Output the (X, Y) coordinate of the center of the cell containing the given text.  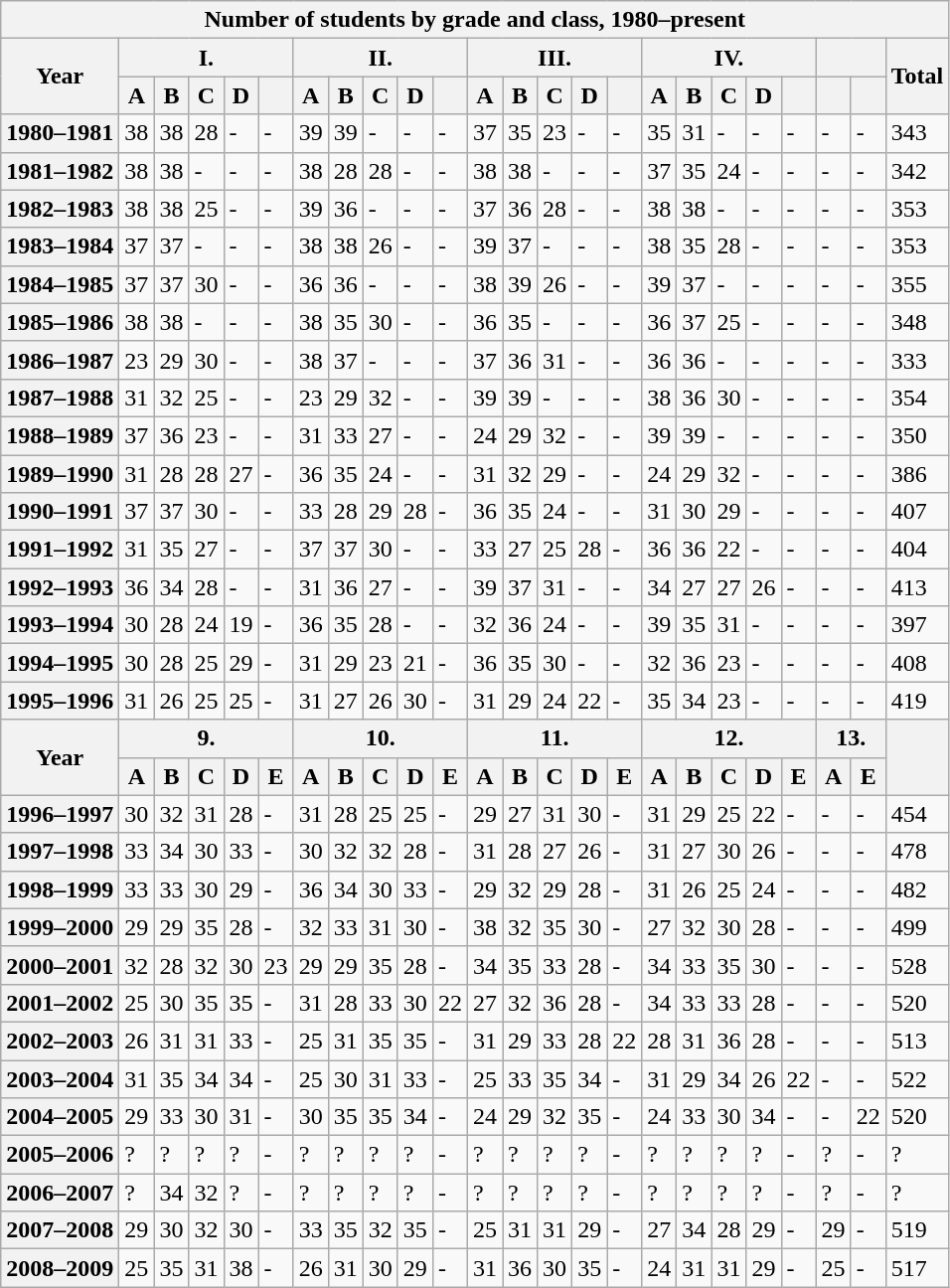
21 (415, 663)
1981–1982 (60, 171)
1988–1989 (60, 435)
343 (917, 133)
19 (240, 625)
1982–1983 (60, 209)
13. (851, 738)
11. (554, 738)
482 (917, 889)
1997–1998 (60, 852)
348 (917, 322)
397 (917, 625)
1999–2000 (60, 927)
355 (917, 284)
2002–2003 (60, 1041)
478 (917, 852)
513 (917, 1041)
404 (917, 550)
1985–1986 (60, 322)
2006–2007 (60, 1193)
407 (917, 512)
1994–1995 (60, 663)
386 (917, 474)
2001–2002 (60, 1003)
III. (554, 58)
1980–1981 (60, 133)
9. (207, 738)
350 (917, 435)
1993–1994 (60, 625)
499 (917, 927)
517 (917, 1268)
1992–1993 (60, 587)
2008–2009 (60, 1268)
I. (207, 58)
1995–1996 (60, 701)
1984–1985 (60, 284)
1990–1991 (60, 512)
333 (917, 360)
354 (917, 398)
2000–2001 (60, 965)
1991–1992 (60, 550)
419 (917, 701)
342 (917, 171)
1996–1997 (60, 814)
519 (917, 1230)
413 (917, 587)
454 (917, 814)
10. (380, 738)
1987–1988 (60, 398)
1986–1987 (60, 360)
12. (729, 738)
II. (380, 58)
2005–2006 (60, 1155)
IV. (729, 58)
Number of students by grade and class, 1980–present (475, 20)
1989–1990 (60, 474)
1983–1984 (60, 246)
522 (917, 1078)
408 (917, 663)
528 (917, 965)
2007–2008 (60, 1230)
2003–2004 (60, 1078)
Total (917, 77)
2004–2005 (60, 1117)
1998–1999 (60, 889)
